For the text-containing cell, return its midpoint in (x, y) coordinate format. 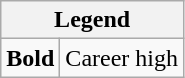
Bold (30, 58)
Legend (92, 20)
Career high (122, 58)
